Pinpoint the cell where the given text exists, returning its [x, y] midpoint coordinate. 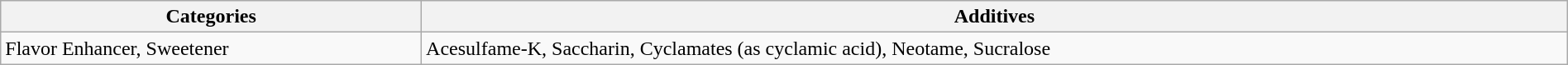
Acesulfame-K, Saccharin, Cyclamates (as cyclamic acid), Neotame, Sucralose [995, 48]
Categories [212, 17]
Additives [995, 17]
Flavor Enhancer, Sweetener [212, 48]
